Search for the cell housing the specified text and yield its [x, y] center coordinate. 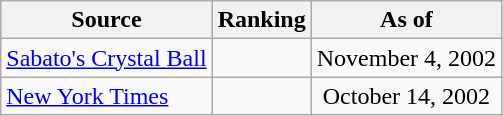
Sabato's Crystal Ball [106, 58]
November 4, 2002 [406, 58]
Source [106, 20]
Ranking [262, 20]
October 14, 2002 [406, 96]
As of [406, 20]
New York Times [106, 96]
